For the text-containing cell, return its midpoint in (x, y) coordinate format. 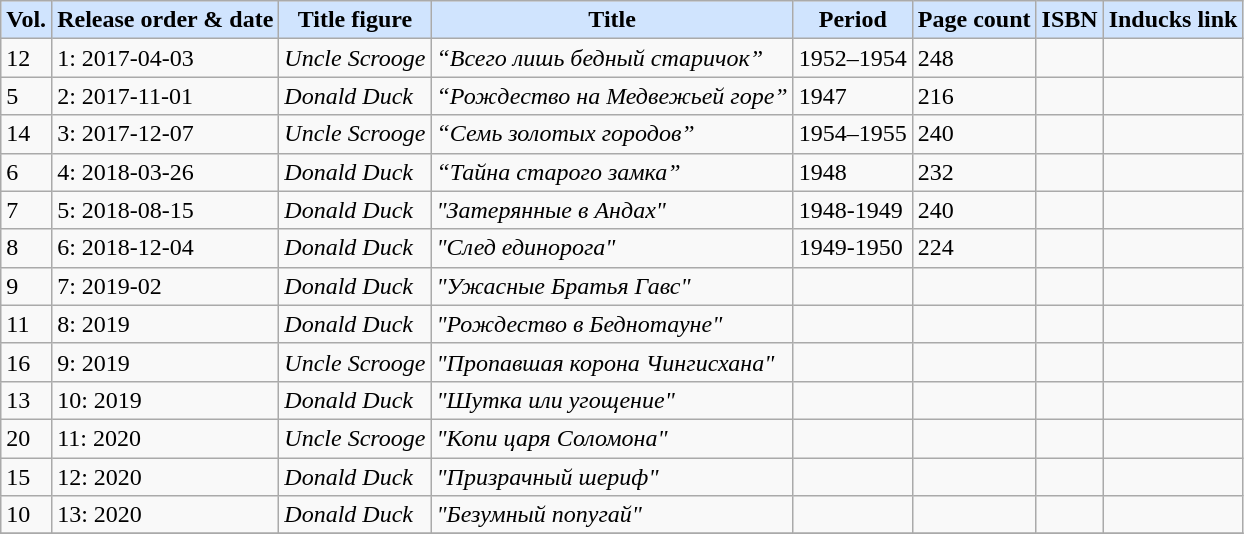
216 (974, 96)
"Пропавшая корона Чингисхана" (612, 362)
Vol. (26, 20)
Page count (974, 20)
20 (26, 438)
“Рождество на Медвежьей горе” (612, 96)
8 (26, 248)
5: 2018-08-15 (166, 210)
1: 2017-04-03 (166, 58)
11 (26, 324)
224 (974, 248)
12: 2020 (166, 477)
"Призрачный шериф" (612, 477)
"Безумный попугай" (612, 515)
8: 2019 (166, 324)
"Рождество в Беднотауне" (612, 324)
232 (974, 172)
Release order & date (166, 20)
7: 2019-02 (166, 286)
"Копи царя Соломона" (612, 438)
15 (26, 477)
Inducks link (1173, 20)
“Всего лишь бедный старичок” (612, 58)
“Тайна старого замка” (612, 172)
"Затерянные в Андах" (612, 210)
Period (852, 20)
1954–1955 (852, 134)
2: 2017-11-01 (166, 96)
1947 (852, 96)
1948 (852, 172)
9 (26, 286)
"Ужасные Братья Гавс" (612, 286)
248 (974, 58)
1948-1949 (852, 210)
“Семь золотых городов” (612, 134)
1949-1950 (852, 248)
7 (26, 210)
Title figure (355, 20)
6 (26, 172)
14 (26, 134)
5 (26, 96)
12 (26, 58)
11: 2020 (166, 438)
13 (26, 400)
Title (612, 20)
3: 2017-12-07 (166, 134)
9: 2019 (166, 362)
4: 2018-03-26 (166, 172)
10: 2019 (166, 400)
6: 2018-12-04 (166, 248)
16 (26, 362)
10 (26, 515)
13: 2020 (166, 515)
1952–1954 (852, 58)
"След единорога" (612, 248)
ISBN (1070, 20)
"Шутка или угощение" (612, 400)
